Return (x, y) of the center of cell containing provided text 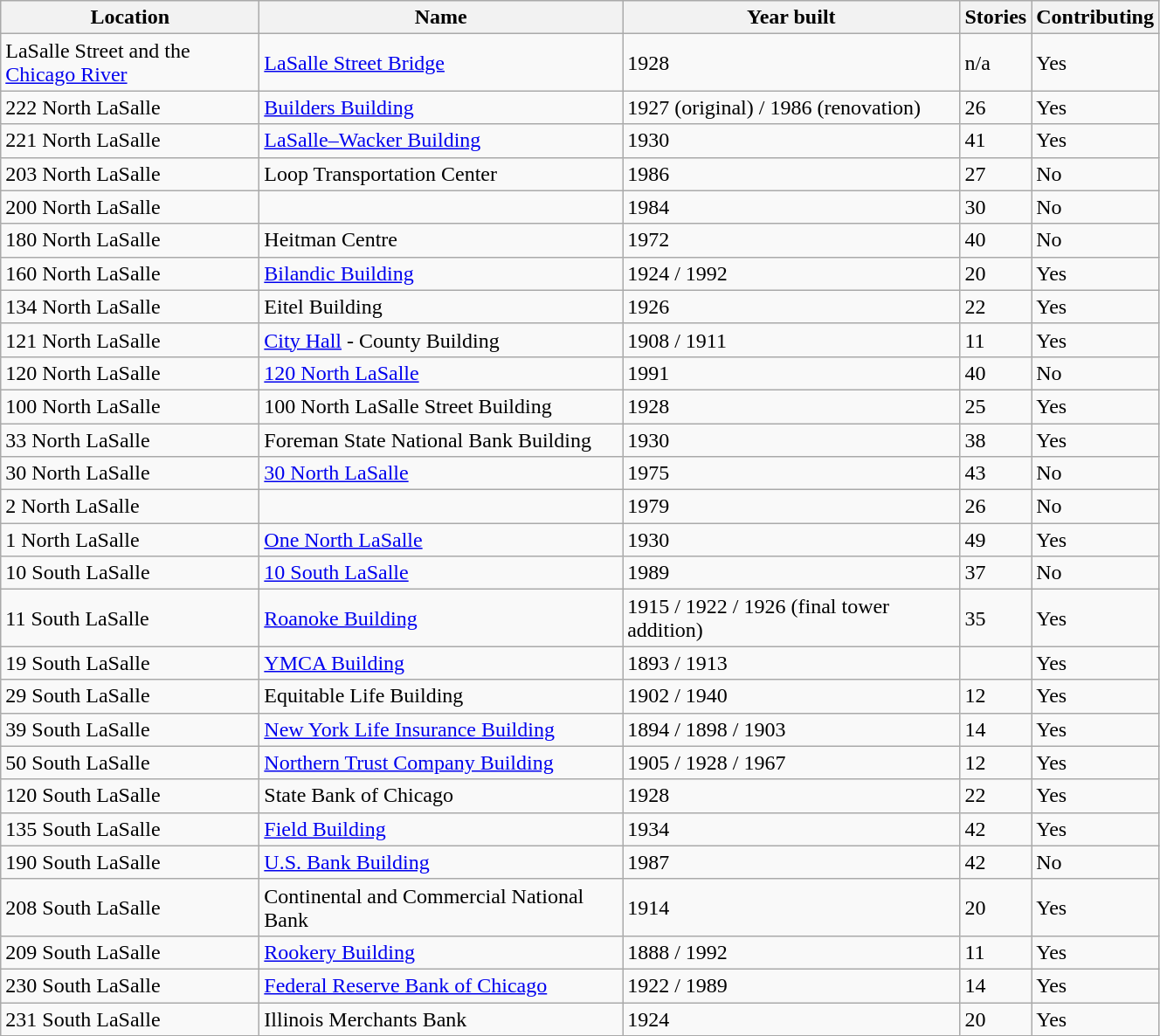
209 South LaSalle (130, 952)
Field Building (441, 829)
30 (996, 207)
1 North LaSalle (130, 540)
Equitable Life Building (441, 696)
1905 / 1928 / 1967 (791, 763)
Roanoke Building (441, 618)
200 North LaSalle (130, 207)
2 North LaSalle (130, 507)
Stories (996, 17)
43 (996, 473)
35 (996, 618)
33 North LaSalle (130, 439)
Name (441, 17)
39 South LaSalle (130, 729)
Northern Trust Company Building (441, 763)
41 (996, 141)
City Hall - County Building (441, 340)
27 (996, 174)
203 North LaSalle (130, 174)
1975 (791, 473)
230 South LaSalle (130, 985)
LaSalle–Wacker Building (441, 141)
1991 (791, 373)
LaSalle Street and the Chicago River (130, 63)
49 (996, 540)
Eitel Building (441, 307)
1926 (791, 307)
120 South LaSalle (130, 796)
Year built (791, 17)
1984 (791, 207)
1915 / 1922 / 1926 (final tower addition) (791, 618)
100 North LaSalle (130, 406)
25 (996, 406)
Loop Transportation Center (441, 174)
121 North LaSalle (130, 340)
LaSalle Street Bridge (441, 63)
Contributing (1095, 17)
1972 (791, 240)
1927 (original) / 1986 (renovation) (791, 107)
Location (130, 17)
38 (996, 439)
n/a (996, 63)
1893 / 1913 (791, 663)
50 South LaSalle (130, 763)
1902 / 1940 (791, 696)
1894 / 1898 / 1903 (791, 729)
Continental and Commercial National Bank (441, 907)
1914 (791, 907)
1924 / 1992 (791, 273)
YMCA Building (441, 663)
1908 / 1911 (791, 340)
1922 / 1989 (791, 985)
208 South LaSalle (130, 907)
222 North LaSalle (130, 107)
Builders Building (441, 107)
1924 (791, 1019)
One North LaSalle (441, 540)
1987 (791, 862)
1989 (791, 573)
29 South LaSalle (130, 696)
1888 / 1992 (791, 952)
Federal Reserve Bank of Chicago (441, 985)
U.S. Bank Building (441, 862)
Bilandic Building (441, 273)
11 South LaSalle (130, 618)
190 South LaSalle (130, 862)
19 South LaSalle (130, 663)
221 North LaSalle (130, 141)
135 South LaSalle (130, 829)
160 North LaSalle (130, 273)
New York Life Insurance Building (441, 729)
180 North LaSalle (130, 240)
State Bank of Chicago (441, 796)
231 South LaSalle (130, 1019)
1986 (791, 174)
Illinois Merchants Bank (441, 1019)
1979 (791, 507)
100 North LaSalle Street Building (441, 406)
1934 (791, 829)
Heitman Centre (441, 240)
Foreman State National Bank Building (441, 439)
134 North LaSalle (130, 307)
Rookery Building (441, 952)
37 (996, 573)
